Output the (X, Y) coordinate of the center of the cell containing the given text.  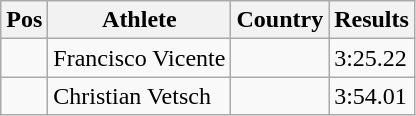
Francisco Vicente (140, 58)
3:25.22 (372, 58)
Results (372, 20)
3:54.01 (372, 96)
Athlete (140, 20)
Pos (24, 20)
Country (280, 20)
Christian Vetsch (140, 96)
